Identify which cell holds the provided text, then report its (x, y) central coordinate. 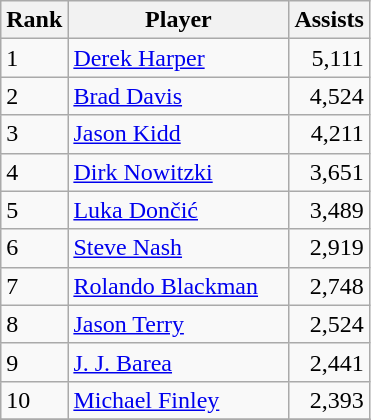
Player (178, 20)
3,651 (329, 172)
5 (34, 210)
Assists (329, 20)
2,393 (329, 400)
1 (34, 58)
3 (34, 134)
2,524 (329, 324)
Steve Nash (178, 248)
Jason Terry (178, 324)
9 (34, 362)
4 (34, 172)
Derek Harper (178, 58)
Luka Dončić (178, 210)
2,748 (329, 286)
Dirk Nowitzki (178, 172)
Michael Finley (178, 400)
7 (34, 286)
Rank (34, 20)
8 (34, 324)
3,489 (329, 210)
J. J. Barea (178, 362)
4,211 (329, 134)
2 (34, 96)
Jason Kidd (178, 134)
Rolando Blackman (178, 286)
4,524 (329, 96)
6 (34, 248)
5,111 (329, 58)
2,919 (329, 248)
2,441 (329, 362)
Brad Davis (178, 96)
10 (34, 400)
